Return (X, Y) of the center of cell containing provided text 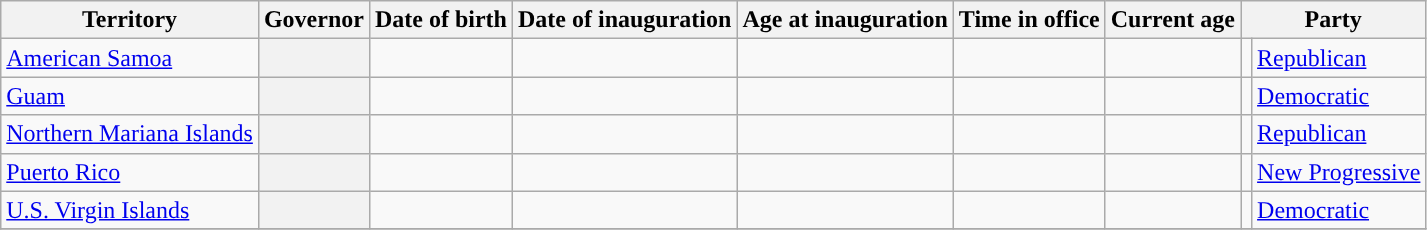
Territory (130, 20)
Puerto Rico (130, 172)
American Samoa (130, 58)
Northern Mariana Islands (130, 134)
Date of birth (440, 20)
Date of inauguration (624, 20)
Current age (1172, 20)
U.S. Virgin Islands (130, 210)
Guam (130, 96)
New Progressive (1339, 172)
Party (1332, 20)
Age at inauguration (845, 20)
Time in office (1029, 20)
Governor (314, 20)
